For the text-containing cell, return its midpoint in (X, Y) coordinate format. 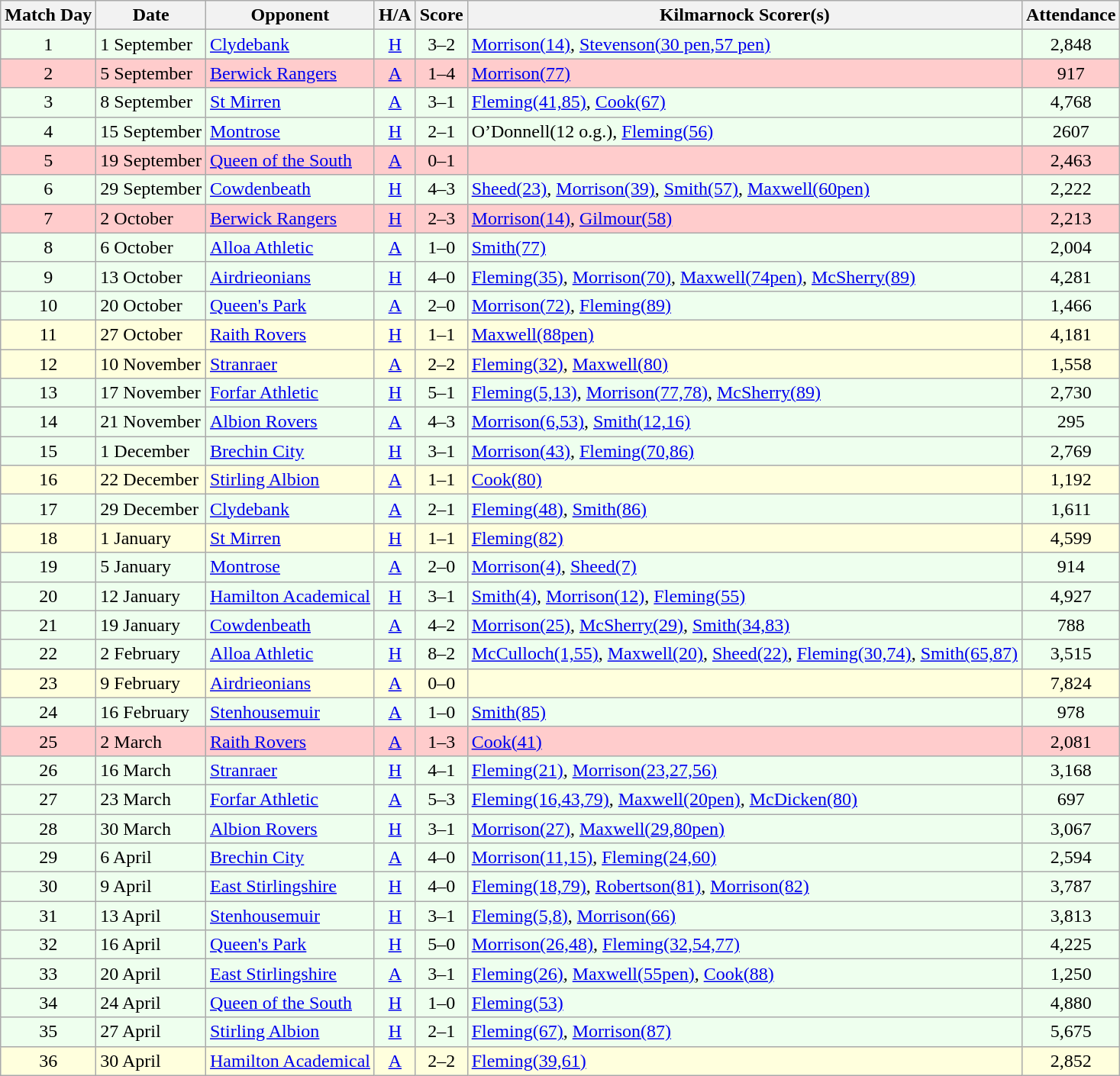
4 (49, 131)
21 November (151, 422)
3,813 (1070, 916)
24 (49, 712)
13 (49, 393)
Morrison(43), Fleming(70,86) (744, 451)
19 September (151, 160)
Sheed(23), Morrison(39), Smith(57), Maxwell(60pen) (744, 189)
4,181 (1070, 334)
4,768 (1070, 102)
Morrison(26,48), Fleming(32,54,77) (744, 945)
26 (49, 770)
12 January (151, 596)
2,463 (1070, 160)
McCulloch(1,55), Maxwell(20), Sheed(22), Fleming(30,74), Smith(65,87) (744, 654)
2607 (1070, 131)
33 (49, 974)
22 (49, 654)
3–2 (441, 44)
29 September (151, 189)
16 (49, 480)
5 (49, 160)
2,730 (1070, 393)
2,004 (1070, 247)
19 January (151, 625)
16 March (151, 770)
Fleming(39,61) (744, 1061)
9 February (151, 683)
29 (49, 858)
29 December (151, 509)
13 October (151, 276)
6 (49, 189)
914 (1070, 567)
21 (49, 625)
23 March (151, 799)
20 April (151, 974)
2,081 (1070, 741)
10 (49, 305)
23 (49, 683)
5–3 (441, 799)
16 April (151, 945)
2,848 (1070, 44)
Kilmarnock Scorer(s) (744, 15)
1–4 (441, 73)
Fleming(21), Morrison(23,27,56) (744, 770)
978 (1070, 712)
788 (1070, 625)
3,787 (1070, 887)
32 (49, 945)
7,824 (1070, 683)
1 January (151, 538)
24 April (151, 1003)
11 (49, 334)
Morrison(6,53), Smith(12,16) (744, 422)
Smith(77) (744, 247)
Fleming(48), Smith(86) (744, 509)
Morrison(4), Sheed(7) (744, 567)
Cook(80) (744, 480)
Fleming(41,85), Cook(67) (744, 102)
2,852 (1070, 1061)
917 (1070, 73)
Fleming(67), Morrison(87) (744, 1032)
36 (49, 1061)
27 October (151, 334)
15 September (151, 131)
5–1 (441, 393)
3,067 (1070, 828)
1,192 (1070, 480)
9 April (151, 887)
22 December (151, 480)
8–2 (441, 654)
2,222 (1070, 189)
6 October (151, 247)
4,599 (1070, 538)
6 April (151, 858)
15 (49, 451)
Score (441, 15)
Fleming(5,13), Morrison(77,78), McSherry(89) (744, 393)
20 October (151, 305)
Morrison(77) (744, 73)
0–1 (441, 160)
14 (49, 422)
9 (49, 276)
0–0 (441, 683)
30 April (151, 1061)
18 (49, 538)
Morrison(14), Gilmour(58) (744, 218)
1,558 (1070, 364)
1,250 (1070, 974)
8 September (151, 102)
31 (49, 916)
Match Day (49, 15)
3 (49, 102)
295 (1070, 422)
2,213 (1070, 218)
Morrison(72), Fleming(89) (744, 305)
2–3 (441, 218)
4–2 (441, 625)
1 (49, 44)
5–0 (441, 945)
Opponent (290, 15)
2,594 (1070, 858)
Date (151, 15)
1 September (151, 44)
Fleming(82) (744, 538)
4,225 (1070, 945)
13 April (151, 916)
34 (49, 1003)
O’Donnell(12 o.g.), Fleming(56) (744, 131)
Attendance (1070, 15)
Fleming(26), Maxwell(55pen), Cook(88) (744, 974)
697 (1070, 799)
27 April (151, 1032)
Maxwell(88pen) (744, 334)
Fleming(53) (744, 1003)
4,927 (1070, 596)
7 (49, 218)
8 (49, 247)
2 (49, 73)
Cook(41) (744, 741)
19 (49, 567)
1,611 (1070, 509)
16 February (151, 712)
5 January (151, 567)
4,281 (1070, 276)
Morrison(25), McSherry(29), Smith(34,83) (744, 625)
5,675 (1070, 1032)
17 November (151, 393)
1,466 (1070, 305)
H/A (395, 15)
Morrison(11,15), Fleming(24,60) (744, 858)
28 (49, 828)
3,515 (1070, 654)
Fleming(5,8), Morrison(66) (744, 916)
20 (49, 596)
2,769 (1070, 451)
1–3 (441, 741)
Fleming(35), Morrison(70), Maxwell(74pen), McSherry(89) (744, 276)
5 September (151, 73)
2 March (151, 741)
Fleming(18,79), Robertson(81), Morrison(82) (744, 887)
2 October (151, 218)
35 (49, 1032)
Smith(4), Morrison(12), Fleming(55) (744, 596)
4–1 (441, 770)
30 March (151, 828)
Morrison(27), Maxwell(29,80pen) (744, 828)
Fleming(32), Maxwell(80) (744, 364)
Morrison(14), Stevenson(30 pen,57 pen) (744, 44)
17 (49, 509)
30 (49, 887)
Fleming(16,43,79), Maxwell(20pen), McDicken(80) (744, 799)
27 (49, 799)
25 (49, 741)
12 (49, 364)
Smith(85) (744, 712)
10 November (151, 364)
3,168 (1070, 770)
1 December (151, 451)
2 February (151, 654)
4,880 (1070, 1003)
